Pinpoint the cell where the given text exists, returning its [X, Y] midpoint coordinate. 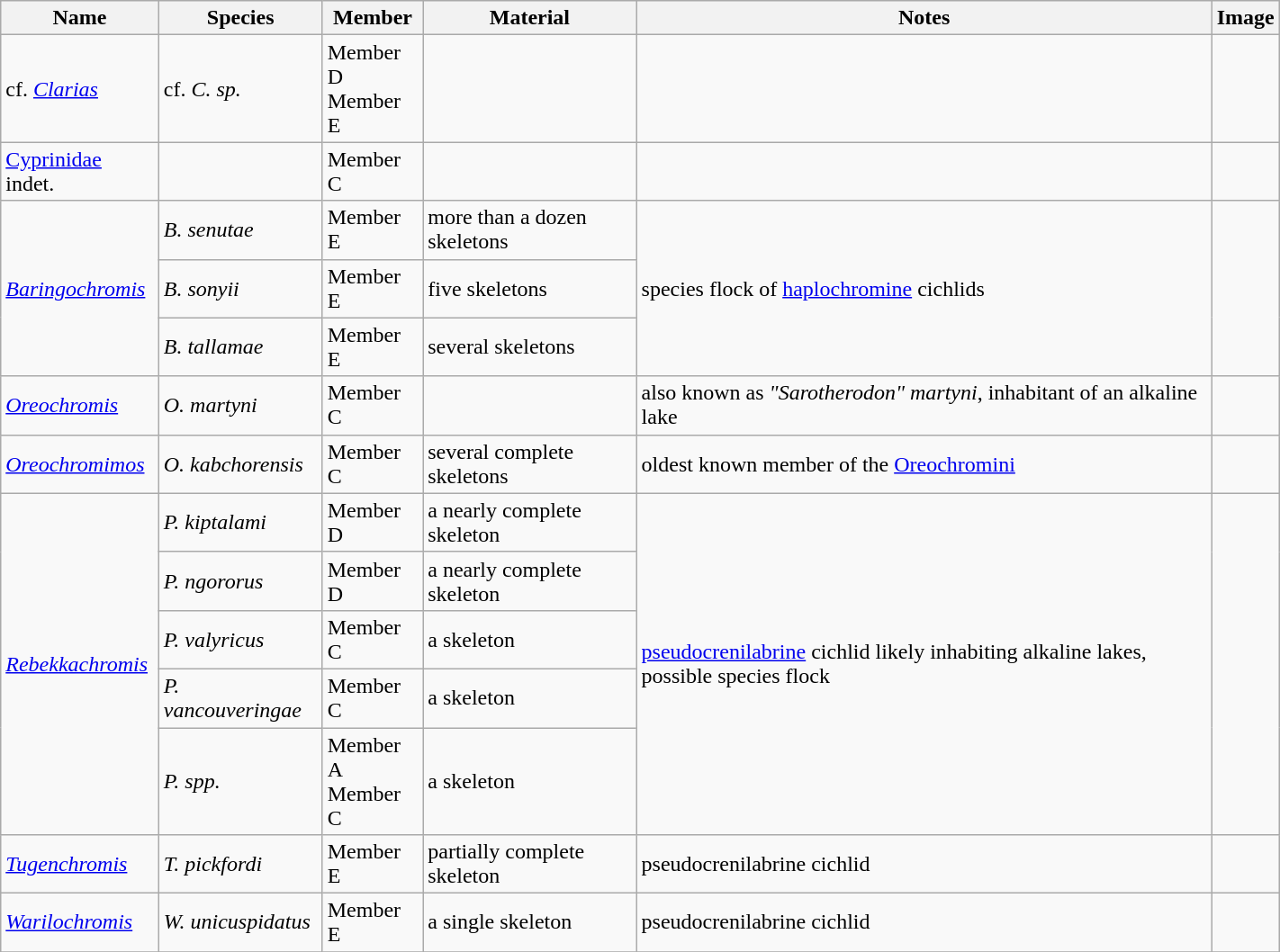
oldest known member of the Oreochromini [924, 464]
P. spp. [240, 781]
cf. Clarias [79, 88]
Species [240, 18]
several skeletons [529, 347]
P. kiptalami [240, 522]
P. vancouveringae [240, 698]
O. kabchorensis [240, 464]
B. tallamae [240, 347]
B. senutae [240, 230]
Material [529, 18]
B. sonyii [240, 288]
more than a dozen skeletons [529, 230]
Image [1246, 18]
pseudocrenilabrine cichlid likely inhabiting alkaline lakes, possible species flock [924, 664]
cf. C. sp. [240, 88]
Member DMember E [373, 88]
W. unicuspidatus [240, 923]
Rebekkachromis [79, 664]
a single skeleton [529, 923]
also known as "Sarotherodon" martyni, inhabitant of an alkaline lake [924, 405]
five skeletons [529, 288]
T. pickfordi [240, 864]
Baringochromis [79, 288]
Oreochromis [79, 405]
partially complete skeleton [529, 864]
Oreochromimos [79, 464]
several complete skeletons [529, 464]
Notes [924, 18]
Warilochromis [79, 923]
P. ngororus [240, 581]
Name [79, 18]
O. martyni [240, 405]
Member AMember C [373, 781]
Cyprinidae indet. [79, 171]
Member [373, 18]
Tugenchromis [79, 864]
species flock of haplochromine cichlids [924, 288]
P. valyricus [240, 639]
